Provide the (X, Y) coordinate of the cell's center where the given text is located.  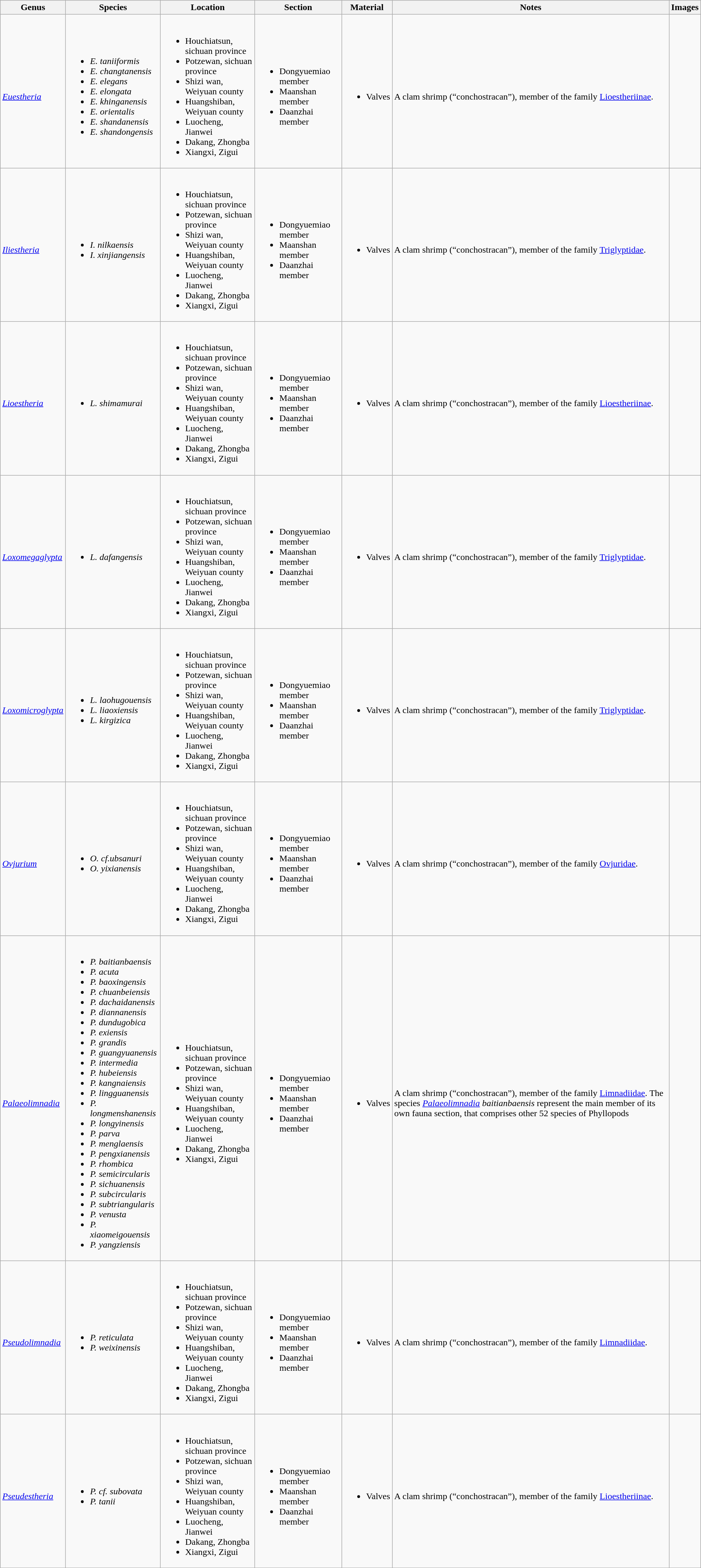
L. shimamurai (113, 398)
A clam shrimp (“conchostracan”), member of the family Ovjuridae. (530, 859)
Location (208, 7)
Species (113, 7)
Pseudestheria (33, 1491)
A clam shrimp (“conchostracan”), member of the family Limnadiidae. (530, 1337)
Pseudolimnadia (33, 1337)
E. taniiformisE. changtanensisE. elegansE. elongataE. khinganensisE. orientalisE. shandanensisE. shandongensis (113, 91)
L. dafangensis (113, 552)
I. nilkaensisI. xinjiangensis (113, 245)
Lioestheria (33, 398)
Iliestheria (33, 245)
Genus (33, 7)
Ovjurium (33, 859)
Loxomicroglypta (33, 705)
Palaeolimnadia (33, 1098)
Euestheria (33, 91)
Images (685, 7)
Notes (530, 7)
Loxomegaglypta (33, 552)
L. laohugouensisL. liaoxiensisL. kirgizica (113, 705)
Section (298, 7)
P. reticulataP. weixinensis (113, 1337)
P. cf. subovataP. tanii (113, 1491)
Material (367, 7)
O. cf.ubsanuriO. yixianensis (113, 859)
